Extract the [X, Y] coordinate from the center of the cell holding the provided text.  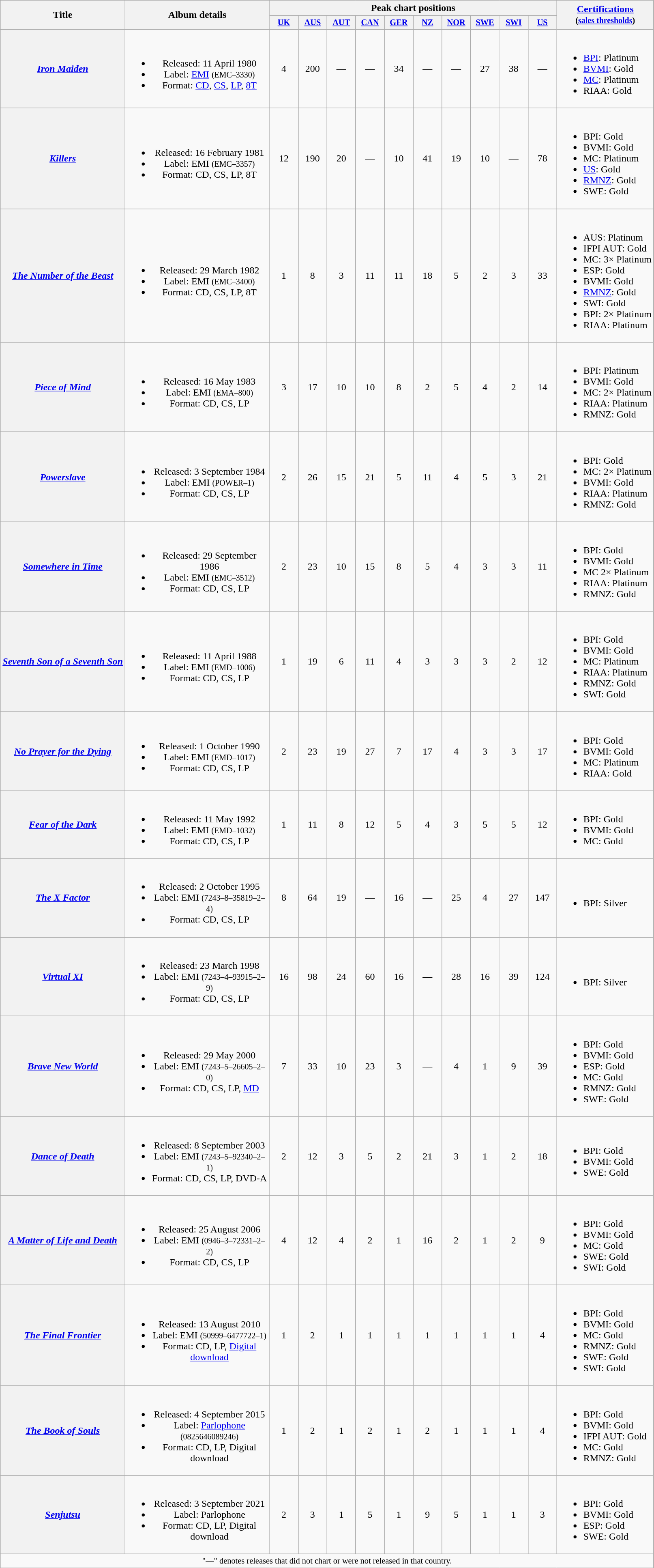
The Book of Souls [63, 1430]
Dance of Death [63, 1156]
BPI: GoldBVMI: GoldSWE: Gold [605, 1156]
The Number of the Beast [63, 276]
Released: 11 April 1980Label: EMI (EMC–3330)Format: CD, CS, LP, 8T [197, 69]
26 [312, 477]
BPI: GoldBVMI: GoldIFPI AUT: GoldMC: GoldRMNZ: Gold [605, 1430]
Released: 1 October 1990Label: EMI (EMD–1017)Format: CD, CS, LP [197, 751]
Certifications(sales thresholds) [605, 15]
A Matter of Life and Death [63, 1240]
Powerslave [63, 477]
98 [312, 977]
BPI: GoldBVMI: GoldMC 2× PlatinumRIAA: PlatinumRMNZ: Gold [605, 566]
US [542, 23]
AUT [341, 23]
SWE [485, 23]
NOR [457, 23]
Released: 16 February 1981Label: EMI (EMC–3357)Format: CD, CS, LP, 8T [197, 159]
20 [341, 159]
64 [312, 898]
Released: 16 May 1983Label: EMI (EMA–800)Format: CD, CS, LP [197, 387]
Brave New World [63, 1066]
CAN [370, 23]
Released: 23 March 1998Label: EMI (7243–4–93915–2–9)Format: CD, CS, LP [197, 977]
AUS: PlatinumIFPI AUT: GoldMC: 3× PlatinumESP: GoldBVMI: GoldRMNZ: GoldSWI: GoldBPI: 2× PlatinumRIAA: Platinum [605, 276]
BPI: GoldBVMI: GoldMC: GoldSWE: GoldSWI: Gold [605, 1240]
Piece of Mind [63, 387]
Somewhere in Time [63, 566]
SWI [513, 23]
124 [542, 977]
24 [341, 977]
Released: 3 September 2021Label: ParlophoneFormat: CD, LP, Digital download [197, 1514]
Released: 3 September 1984Label: EMI (POWER–1)Format: CD, CS, LP [197, 477]
34 [399, 69]
The Final Frontier [63, 1335]
Released: 25 August 2006Label: EMI (0946–3–72331–2–2)Format: CD, CS, LP [197, 1240]
Peak chart positions [414, 8]
78 [542, 159]
Album details [197, 15]
The X Factor [63, 898]
60 [370, 977]
Released: 11 April 1988Label: EMI (EMD–1006)Format: CD, CS, LP [197, 662]
6 [341, 662]
Virtual XI [63, 977]
25 [457, 898]
200 [312, 69]
BPI: GoldBVMI: GoldESP: GoldMC: GoldRMNZ: GoldSWE: Gold [605, 1066]
BPI: GoldBVMI: GoldMC: PlatinumRIAA: PlatinumRMNZ: GoldSWI: Gold [605, 662]
Iron Maiden [63, 69]
NZ [427, 23]
38 [513, 69]
Released: 13 August 2010Label: EMI (50999–6477722–1)Format: CD, LP, Digital download [197, 1335]
BPI: PlatinumBVMI: GoldMC: PlatinumRIAA: Gold [605, 69]
BPI: GoldBVMI: GoldMC: PlatinumUS: GoldRMNZ: GoldSWE: Gold [605, 159]
Released: 4 September 2015Label: Parlophone (0825646089246)Format: CD, LP, Digital download [197, 1430]
"—" denotes releases that did not chart or were not released in that country. [327, 1561]
28 [457, 977]
41 [427, 159]
BPI: GoldBVMI: GoldMC: Gold [605, 824]
UK [284, 23]
Senjutsu [63, 1514]
BPI: GoldBVMI: GoldMC: PlatinumRIAA: Gold [605, 751]
BPI: GoldBVMI: GoldESP: GoldSWE: Gold [605, 1514]
BPI: PlatinumBVMI: GoldMC: 2× PlatinumRIAA: PlatinumRMNZ: Gold [605, 387]
Seventh Son of a Seventh Son [63, 662]
GER [399, 23]
BPI: GoldMC: 2× PlatinumBVMI: GoldRIAA: PlatinumRMNZ: Gold [605, 477]
Released: 2 October 1995Label: EMI (7243–8–35819–2–4)Format: CD, CS, LP [197, 898]
Released: 11 May 1992Label: EMI (EMD–1032)Format: CD, CS, LP [197, 824]
Title [63, 15]
No Prayer for the Dying [63, 751]
Released: 29 May 2000Label: EMI (7243–5–26605–2–0)Format: CD, CS, LP, MD [197, 1066]
Released: 29 September 1986Label: EMI (EMC–3512)Format: CD, CS, LP [197, 566]
147 [542, 898]
Released: 29 March 1982Label: EMI (EMC–3400)Format: CD, CS, LP, 8T [197, 276]
AUS [312, 23]
BPI: GoldBVMI: GoldMC: GoldRMNZ: GoldSWE: GoldSWI: Gold [605, 1335]
Killers [63, 159]
Fear of the Dark [63, 824]
14 [542, 387]
Released: 8 September 2003Label: EMI (7243–5–92340–2–1)Format: CD, CS, LP, DVD-A [197, 1156]
190 [312, 159]
